Output the [X, Y] coordinate of the center of the cell containing the given text.  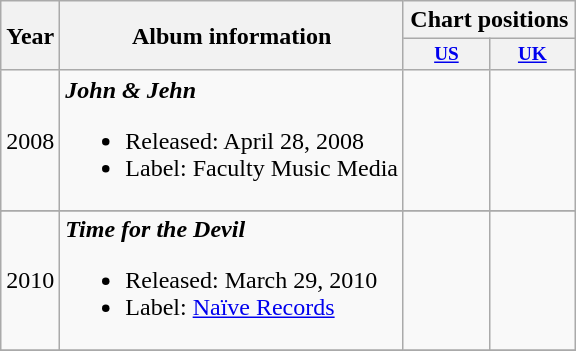
Album information [232, 36]
Chart positions [489, 20]
Time for the DevilReleased: March 29, 2010Label: Naïve Records [232, 281]
US [446, 55]
2010 [30, 281]
UK [532, 55]
2008 [30, 140]
John & JehnReleased: April 28, 2008Label: Faculty Music Media [232, 140]
Year [30, 36]
